Determine the (X, Y) coordinate at the center of the cell enclosing the given text.  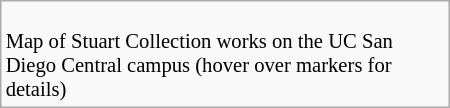
Map of Stuart Collection works on the UC San Diego Central campus (hover over markers for details) (225, 54)
